Scan for the cell matching the given text and deliver its [X, Y] coordinate at center. 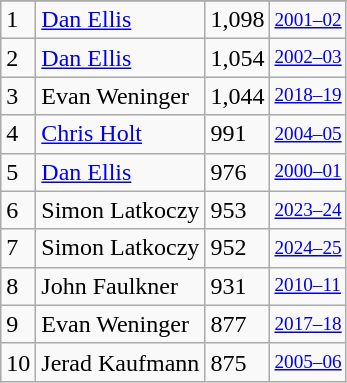
2017–18 [308, 324]
875 [238, 362]
9 [18, 324]
Chris Holt [120, 134]
10 [18, 362]
1 [18, 20]
4 [18, 134]
991 [238, 134]
953 [238, 210]
2024–25 [308, 248]
2000–01 [308, 172]
1,044 [238, 96]
2004–05 [308, 134]
2 [18, 58]
John Faulkner [120, 286]
2010–11 [308, 286]
6 [18, 210]
2005–06 [308, 362]
Jerad Kaufmann [120, 362]
2018–19 [308, 96]
2001–02 [308, 20]
5 [18, 172]
1,098 [238, 20]
8 [18, 286]
931 [238, 286]
2023–24 [308, 210]
952 [238, 248]
7 [18, 248]
877 [238, 324]
2002–03 [308, 58]
1,054 [238, 58]
976 [238, 172]
3 [18, 96]
